Search for the cell housing the specified text and yield its (x, y) center coordinate. 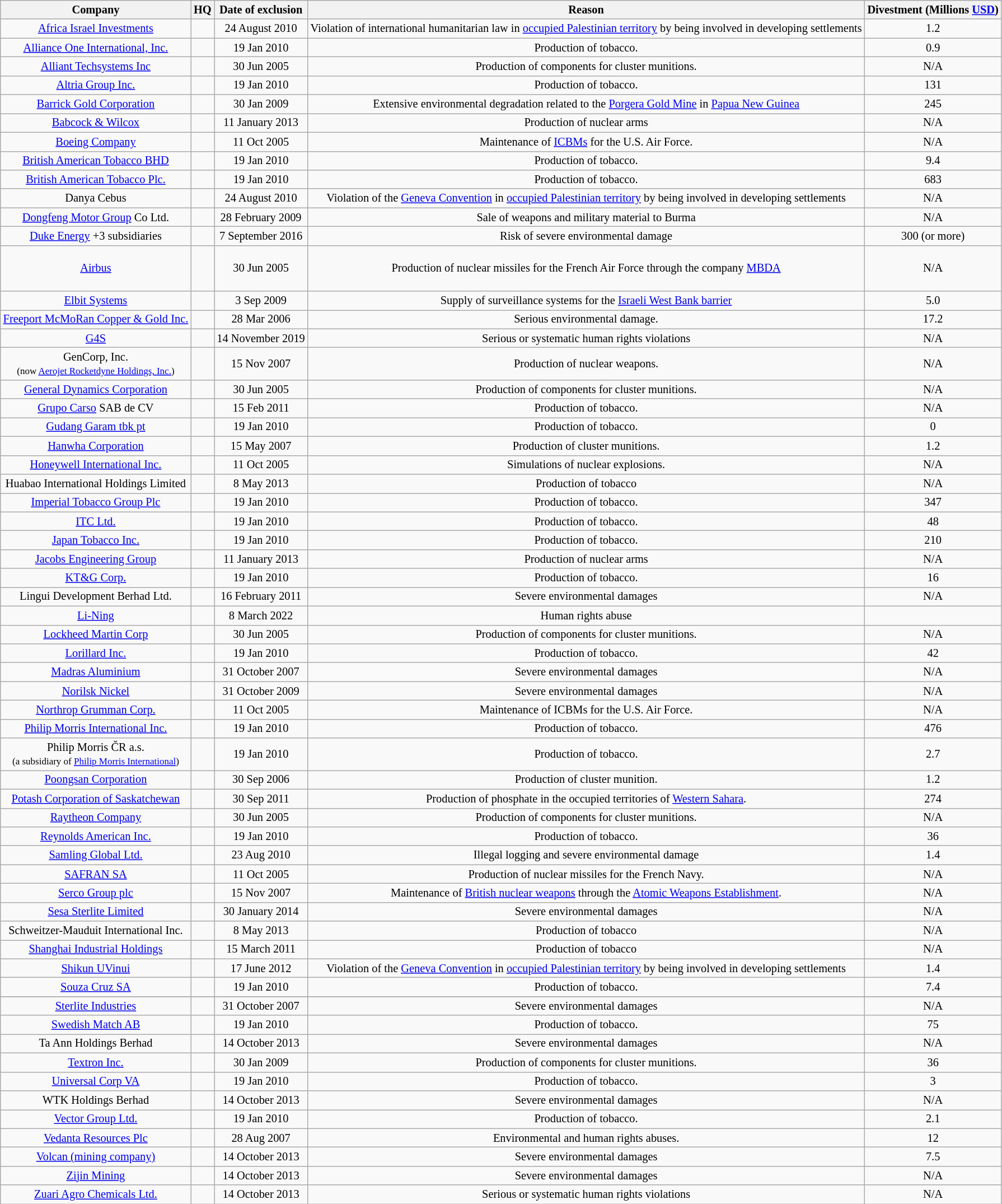
476 (933, 729)
Company (96, 10)
Shanghai Industrial Holdings (96, 949)
17 June 2012 (261, 968)
30 January 2014 (261, 912)
3 Sep 2009 (261, 301)
Japan Tobacco Inc. (96, 540)
General Dynamics Corporation (96, 389)
5.0 (933, 301)
Ta Ann Holdings Berhad (96, 1043)
HQ (203, 10)
GenCorp, Inc.(now Aerojet Rocketdyne Holdings, Inc.) (96, 363)
28 Mar 2006 (261, 319)
Supply of surveillance systems for the Israeli West Bank barrier (587, 301)
Boeing Company (96, 142)
Divestment (Millions USD) (933, 10)
2.1 (933, 1119)
683 (933, 179)
Honeywell International Inc. (96, 465)
Souza Cruz SA (96, 987)
347 (933, 502)
Simulations of nuclear explosions. (587, 465)
Swedish Match AB (96, 1025)
Airbus (96, 268)
Philip Morris ČR a.s.(a subsidiary of Philip Morris International) (96, 754)
Raytheon Company (96, 818)
Hanwha Corporation (96, 446)
30 Sep 2011 (261, 799)
G4S (96, 338)
Production of nuclear missiles for the French Air Force through the company MBDA (587, 268)
15 Feb 2011 (261, 408)
28 February 2009 (261, 217)
WTK Holdings Berhad (96, 1100)
16 February 2011 (261, 596)
Illegal logging and severe environmental damage (587, 855)
Dongfeng Motor Group Co Ltd. (96, 217)
KT&G Corp. (96, 578)
Human rights abuse (587, 615)
Zuari Agro Chemicals Ltd. (96, 1194)
ITC Ltd. (96, 521)
Zijin Mining (96, 1175)
Sale of weapons and military material to Burma (587, 217)
Babcock & Wilcox (96, 123)
2.7 (933, 754)
Maintenance of British nuclear weapons through the Atomic Weapons Establishment. (587, 893)
3 (933, 1081)
Danya Cebus (96, 198)
42 (933, 653)
Production of nuclear missiles for the French Navy. (587, 874)
Northrop Grumman Corp. (96, 710)
Gudang Garam tbk pt (96, 427)
Production of cluster munitions. (587, 446)
30 Sep 2006 (261, 780)
Duke Energy +3 subsidiaries (96, 236)
Serious environmental damage. (587, 319)
7.4 (933, 987)
Li-Ning (96, 615)
Altria Group Inc. (96, 85)
210 (933, 540)
14 November 2019 (261, 338)
Jacobs Engineering Group (96, 559)
31 October 2009 (261, 691)
Production of phosphate in the occupied territories of Western Sahara. (587, 799)
Madras Aluminium (96, 672)
Imperial Tobacco Group Plc (96, 502)
Risk of severe environmental damage (587, 236)
British American Tobacco BHD (96, 161)
Schweitzer-Mauduit International Inc. (96, 931)
131 (933, 85)
15 March 2011 (261, 949)
Universal Corp VA (96, 1081)
28 Aug 2007 (261, 1138)
Vedanta Resources Plc (96, 1138)
300 (or more) (933, 236)
8 March 2022 (261, 615)
Alliant Techsystems Inc (96, 66)
16 (933, 578)
0.9 (933, 48)
Lingui Development Berhad Ltd. (96, 596)
Vector Group Ltd. (96, 1119)
Lockheed Martin Corp (96, 634)
Serco Group plc (96, 893)
Philip Morris International Inc. (96, 729)
75 (933, 1025)
15 May 2007 (261, 446)
Freeport McMoRan Copper & Gold Inc. (96, 319)
Textron Inc. (96, 1062)
48 (933, 521)
Poongsan Corporation (96, 780)
Potash Corporation of Saskatchewan (96, 799)
245 (933, 104)
17.2 (933, 319)
Samling Global Ltd. (96, 855)
Grupo Carso SAB de CV (96, 408)
Production of cluster munition. (587, 780)
British American Tobacco Plc. (96, 179)
Sesa Sterlite Limited (96, 912)
SAFRAN SA (96, 874)
9.4 (933, 161)
Africa Israel Investments (96, 29)
Lorillard Inc. (96, 653)
Production of nuclear weapons. (587, 363)
Extensive environmental degradation related to the Porgera Gold Mine in Papua New Guinea (587, 104)
Date of exclusion (261, 10)
Shikun UVinui (96, 968)
Alliance One International, Inc. (96, 48)
Reynolds American Inc. (96, 836)
Environmental and human rights abuses. (587, 1138)
274 (933, 799)
Volcan (mining company) (96, 1156)
Reason (587, 10)
Barrick Gold Corporation (96, 104)
23 Aug 2010 (261, 855)
7.5 (933, 1156)
Huabao International Holdings Limited (96, 483)
7 September 2016 (261, 236)
Violation of international humanitarian law in occupied Palestinian territory by being involved in developing settlements (587, 29)
Elbit Systems (96, 301)
Sterlite Industries (96, 1006)
0 (933, 427)
Norilsk Nickel (96, 691)
12 (933, 1138)
